For the text-containing cell, return its midpoint in [X, Y] coordinate format. 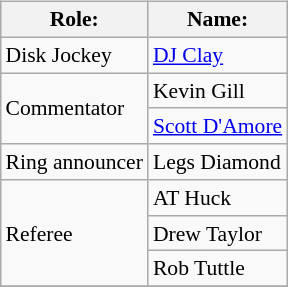
Referee [74, 234]
Drew Taylor [218, 233]
Rob Tuttle [218, 269]
Kevin Gill [218, 91]
DJ Clay [218, 55]
Commentator [74, 108]
Name: [218, 20]
AT Huck [218, 198]
Legs Diamond [218, 162]
Disk Jockey [74, 55]
Role: [74, 20]
Ring announcer [74, 162]
Scott D'Amore [218, 126]
